Identify which cell holds the provided text, then report its (X, Y) central coordinate. 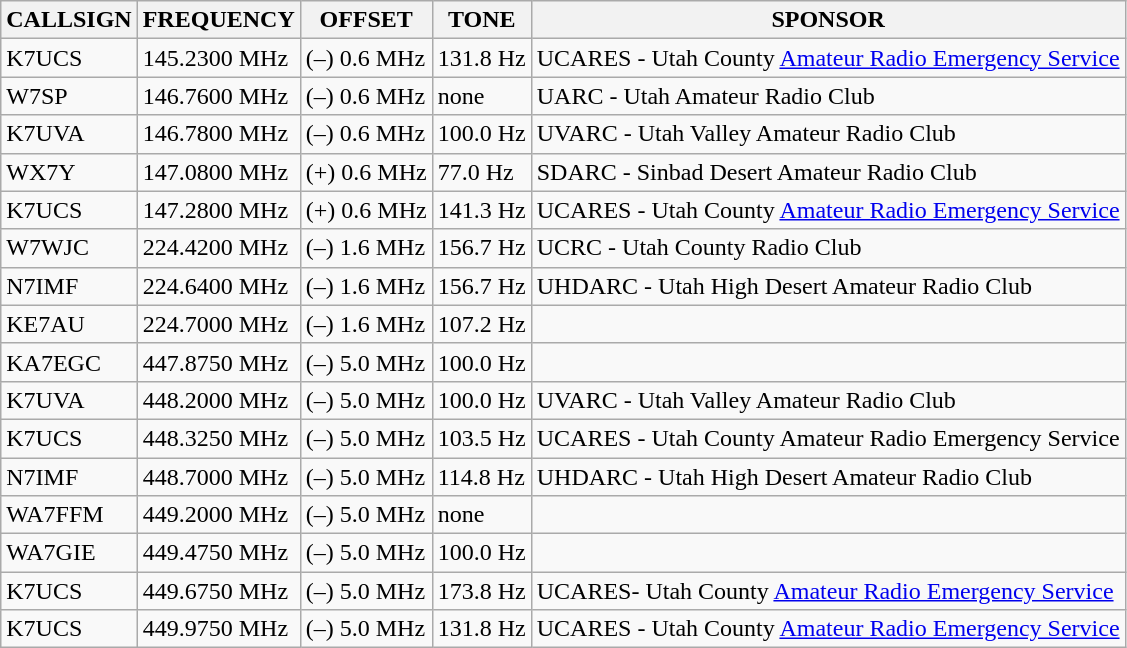
77.0 Hz (482, 172)
146.7600 MHz (218, 96)
147.0800 MHz (218, 172)
448.3250 MHz (218, 438)
449.6750 MHz (218, 591)
145.2300 MHz (218, 58)
KE7AU (69, 324)
146.7800 MHz (218, 134)
449.2000 MHz (218, 515)
SPONSOR (828, 20)
141.3 Hz (482, 210)
448.7000 MHz (218, 477)
UCARES- Utah County Amateur Radio Emergency Service (828, 591)
447.8750 MHz (218, 362)
224.6400 MHz (218, 286)
CALLSIGN (69, 20)
WA7GIE (69, 553)
SDARC - Sinbad Desert Amateur Radio Club (828, 172)
FREQUENCY (218, 20)
TONE (482, 20)
114.8 Hz (482, 477)
OFFSET (366, 20)
103.5 Hz (482, 438)
224.4200 MHz (218, 248)
UARC - Utah Amateur Radio Club (828, 96)
WA7FFM (69, 515)
WX7Y (69, 172)
KA7EGC (69, 362)
W7WJC (69, 248)
W7SP (69, 96)
224.7000 MHz (218, 324)
107.2 Hz (482, 324)
173.8 Hz (482, 591)
449.4750 MHz (218, 553)
448.2000 MHz (218, 400)
UCRC - Utah County Radio Club (828, 248)
449.9750 MHz (218, 629)
147.2800 MHz (218, 210)
